Detect which cell encompasses the target text, then output its [x, y] center coordinate. 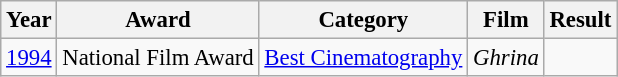
Best Cinematography [364, 58]
1994 [29, 58]
Result [580, 20]
Film [506, 20]
National Film Award [158, 58]
Category [364, 20]
Award [158, 20]
Ghrina [506, 58]
Year [29, 20]
